Capture the cell that displays the provided text and extract its [x, y] central coordinate. 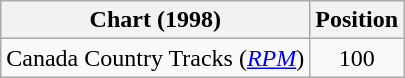
Canada Country Tracks (RPM) [156, 58]
Position [357, 20]
100 [357, 58]
Chart (1998) [156, 20]
